Locate the cell with the specified text and output its (X, Y) center coordinate. 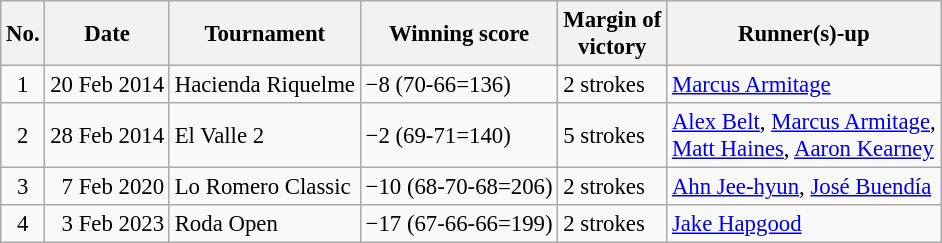
Date (107, 34)
Ahn Jee-hyun, José Buendía (804, 187)
4 (23, 224)
El Valle 2 (264, 136)
Hacienda Riquelme (264, 85)
3 Feb 2023 (107, 224)
Margin ofvictory (612, 34)
No. (23, 34)
−8 (70-66=136) (459, 85)
Winning score (459, 34)
Jake Hapgood (804, 224)
Roda Open (264, 224)
Tournament (264, 34)
−17 (67-66-66=199) (459, 224)
3 (23, 187)
Lo Romero Classic (264, 187)
5 strokes (612, 136)
−2 (69-71=140) (459, 136)
−10 (68-70-68=206) (459, 187)
28 Feb 2014 (107, 136)
2 (23, 136)
1 (23, 85)
7 Feb 2020 (107, 187)
Runner(s)-up (804, 34)
Marcus Armitage (804, 85)
Alex Belt, Marcus Armitage, Matt Haines, Aaron Kearney (804, 136)
20 Feb 2014 (107, 85)
